Return the [X, Y] coordinate for the center point of the cell that contains the specified text.  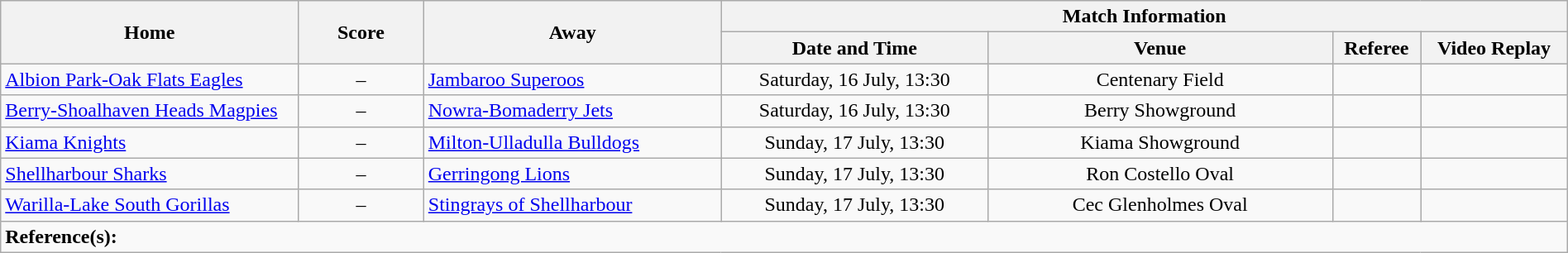
Reference(s): [784, 236]
Shellharbour Sharks [150, 174]
Centenary Field [1159, 79]
Away [572, 32]
Referee [1376, 48]
Berry-Shoalhaven Heads Magpies [150, 111]
Warilla-Lake South Gorillas [150, 205]
Kiama Knights [150, 142]
Nowra-Bomaderry Jets [572, 111]
Jambaroo Superoos [572, 79]
Kiama Showground [1159, 142]
Date and Time [854, 48]
Match Information [1145, 17]
Gerringong Lions [572, 174]
Albion Park-Oak Flats Eagles [150, 79]
Cec Glenholmes Oval [1159, 205]
Video Replay [1494, 48]
Milton-Ulladulla Bulldogs [572, 142]
Venue [1159, 48]
Berry Showground [1159, 111]
Score [361, 32]
Stingrays of Shellharbour [572, 205]
Ron Costello Oval [1159, 174]
Home [150, 32]
